Detect which cell encompasses the target text, then output its (X, Y) center coordinate. 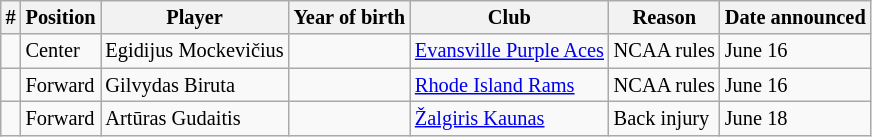
Rhode Island Rams (510, 85)
Egidijus Mockevičius (194, 51)
Gilvydas Biruta (194, 85)
Artūras Gudaitis (194, 118)
Date announced (796, 17)
Reason (664, 17)
Center (61, 51)
Back injury (664, 118)
Position (61, 17)
Year of birth (350, 17)
# (11, 17)
Club (510, 17)
June 18 (796, 118)
Žalgiris Kaunas (510, 118)
Evansville Purple Aces (510, 51)
Player (194, 17)
